Provide the (x, y) coordinate of the cell's center where the given text is located.  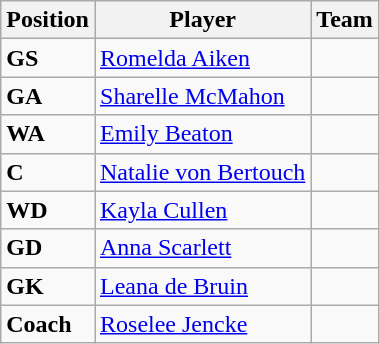
GS (48, 58)
WD (48, 210)
GD (48, 248)
GK (48, 286)
Team (345, 20)
WA (48, 134)
Emily Beaton (202, 134)
Player (202, 20)
Anna Scarlett (202, 248)
GA (48, 96)
Natalie von Bertouch (202, 172)
Roselee Jencke (202, 324)
Leana de Bruin (202, 286)
Coach (48, 324)
C (48, 172)
Kayla Cullen (202, 210)
Romelda Aiken (202, 58)
Sharelle McMahon (202, 96)
Position (48, 20)
